Search for the cell housing the specified text and yield its (x, y) center coordinate. 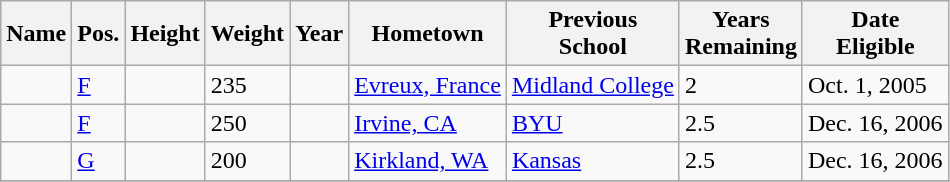
2 (740, 85)
Evreux, France (428, 85)
PreviousSchool (592, 34)
Kirkland, WA (428, 161)
Midland College (592, 85)
BYU (592, 123)
YearsRemaining (740, 34)
Height (165, 34)
DateEligible (875, 34)
Hometown (428, 34)
200 (247, 161)
235 (247, 85)
Name (36, 34)
Year (320, 34)
250 (247, 123)
Oct. 1, 2005 (875, 85)
G (98, 161)
Weight (247, 34)
Kansas (592, 161)
Pos. (98, 34)
Irvine, CA (428, 123)
